Extract the (X, Y) coordinate from the center of the cell holding the provided text.  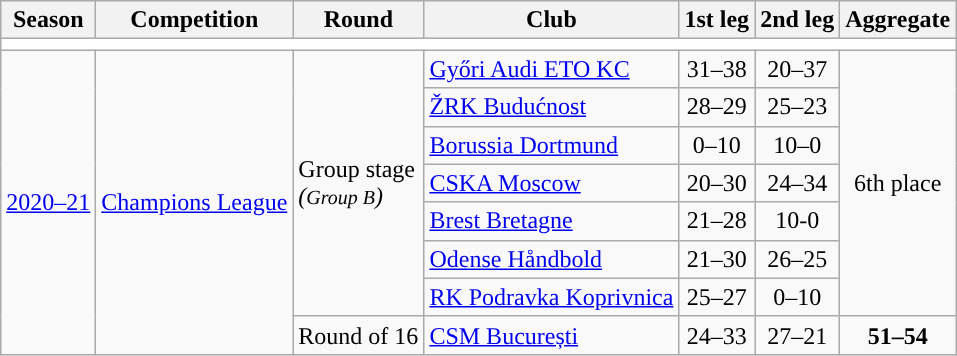
CSKA Moscow (552, 183)
20–30 (717, 183)
Győri Audi ETO KC (552, 69)
Group stage(Group B) (358, 183)
28–29 (717, 107)
20–37 (798, 69)
10-0 (798, 221)
Round (358, 20)
51–54 (898, 335)
26–25 (798, 259)
RK Podravka Koprivnica (552, 297)
CSM București (552, 335)
10–0 (798, 145)
27–21 (798, 335)
1st leg (717, 20)
21–28 (717, 221)
Club (552, 20)
Season (48, 20)
Round of 16 (358, 335)
Odense Håndbold (552, 259)
2020–21 (48, 202)
2nd leg (798, 20)
24–34 (798, 183)
25–23 (798, 107)
31–38 (717, 69)
Champions League (194, 202)
Borussia Dortmund (552, 145)
6th place (898, 183)
25–27 (717, 297)
Brest Bretagne (552, 221)
Competition (194, 20)
24–33 (717, 335)
Aggregate (898, 20)
ŽRK Budućnost (552, 107)
21–30 (717, 259)
